Scan for the cell matching the given text and deliver its (X, Y) coordinate at center. 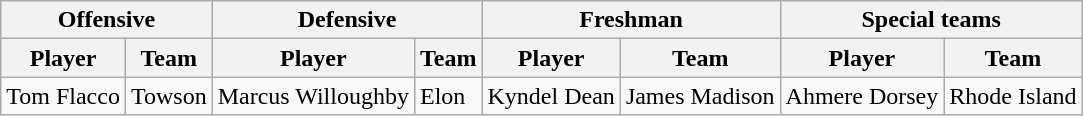
Elon (448, 96)
Towson (168, 96)
Kyndel Dean (551, 96)
Tom Flacco (64, 96)
Marcus Willoughby (313, 96)
Special teams (931, 20)
James Madison (700, 96)
Defensive (347, 20)
Rhode Island (1013, 96)
Offensive (106, 20)
Freshman (631, 20)
Ahmere Dorsey (862, 96)
